Extract the (x, y) coordinate from the center of the cell holding the provided text.  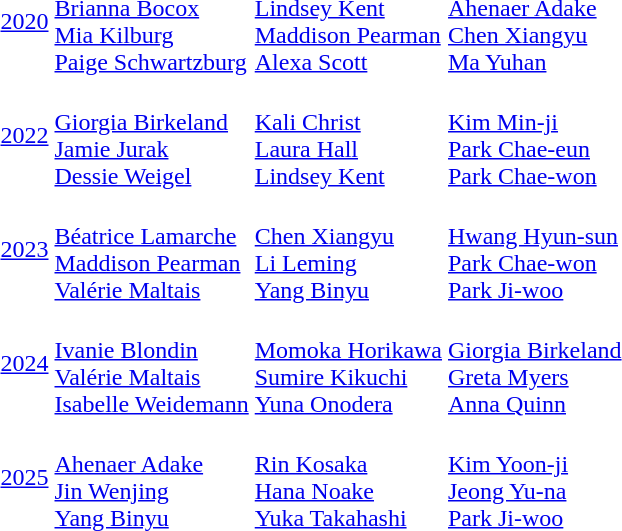
Giorgia BirkelandJamie JurakDessie Weigel (152, 136)
Béatrice LamarcheMaddison PearmanValérie Maltais (152, 250)
Momoka HorikawaSumire KikuchiYuna Onodera (348, 364)
Chen XiangyuLi LemingYang Binyu (348, 250)
Ivanie BlondinValérie MaltaisIsabelle Weidemann (152, 364)
Kali ChristLaura HallLindsey Kent (348, 136)
